Identify which cell holds the provided text, then report its (X, Y) central coordinate. 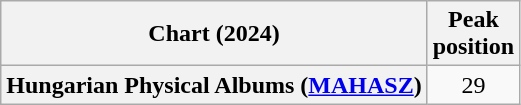
Chart (2024) (214, 34)
29 (473, 85)
Peakposition (473, 34)
Hungarian Physical Albums (MAHASZ) (214, 85)
